From the cell containing the given text, extract its center point as [X, Y] coordinate. 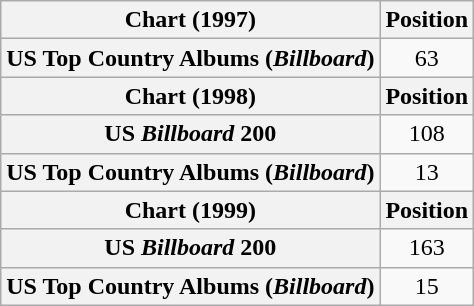
Chart (1999) [190, 210]
163 [427, 248]
Chart (1998) [190, 96]
15 [427, 286]
63 [427, 58]
Chart (1997) [190, 20]
13 [427, 172]
108 [427, 134]
